Return the [x, y] coordinate for the center point of the cell that contains the specified text.  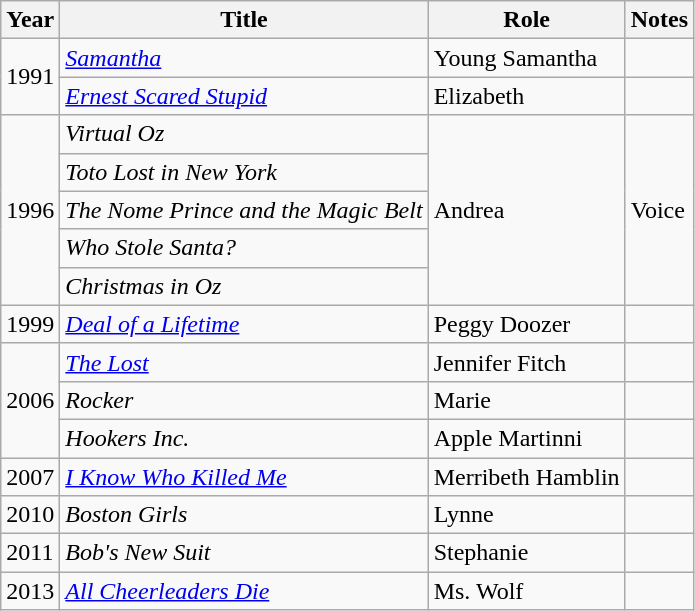
I Know Who Killed Me [244, 477]
Rocker [244, 400]
Title [244, 20]
The Nome Prince and the Magic Belt [244, 210]
Young Samantha [526, 58]
Who Stole Santa? [244, 248]
Elizabeth [526, 96]
Ernest Scared Stupid [244, 96]
Boston Girls [244, 515]
1991 [30, 77]
Bob's New Suit [244, 553]
Deal of a Lifetime [244, 324]
Marie [526, 400]
1996 [30, 210]
2007 [30, 477]
Hookers Inc. [244, 438]
Andrea [526, 210]
Toto Lost in New York [244, 172]
Peggy Doozer [526, 324]
Apple Martinni [526, 438]
2013 [30, 591]
Merribeth Hamblin [526, 477]
2006 [30, 400]
Notes [659, 20]
2011 [30, 553]
Christmas in Oz [244, 286]
Year [30, 20]
Stephanie [526, 553]
Voice [659, 210]
Samantha [244, 58]
1999 [30, 324]
Ms. Wolf [526, 591]
Jennifer Fitch [526, 362]
Virtual Oz [244, 134]
Lynne [526, 515]
All Cheerleaders Die [244, 591]
Role [526, 20]
2010 [30, 515]
The Lost [244, 362]
